Identify which cell holds the provided text, then report its [X, Y] central coordinate. 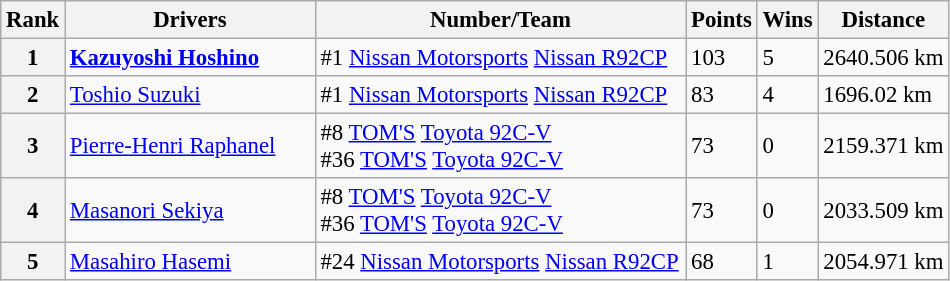
83 [722, 95]
Drivers [190, 20]
1696.02 km [884, 95]
2159.371 km [884, 146]
Masahiro Hasemi [190, 262]
Rank [33, 20]
103 [722, 58]
Masanori Sekiya [190, 210]
2033.509 km [884, 210]
Points [722, 20]
2640.506 km [884, 58]
Pierre-Henri Raphanel [190, 146]
2 [33, 95]
Distance [884, 20]
2054.971 km [884, 262]
Toshio Suzuki [190, 95]
#24 Nissan Motorsports Nissan R92CP [500, 262]
Kazuyoshi Hoshino [190, 58]
Number/Team [500, 20]
68 [722, 262]
Wins [788, 20]
3 [33, 146]
